Pinpoint the cell where the given text exists, returning its (X, Y) midpoint coordinate. 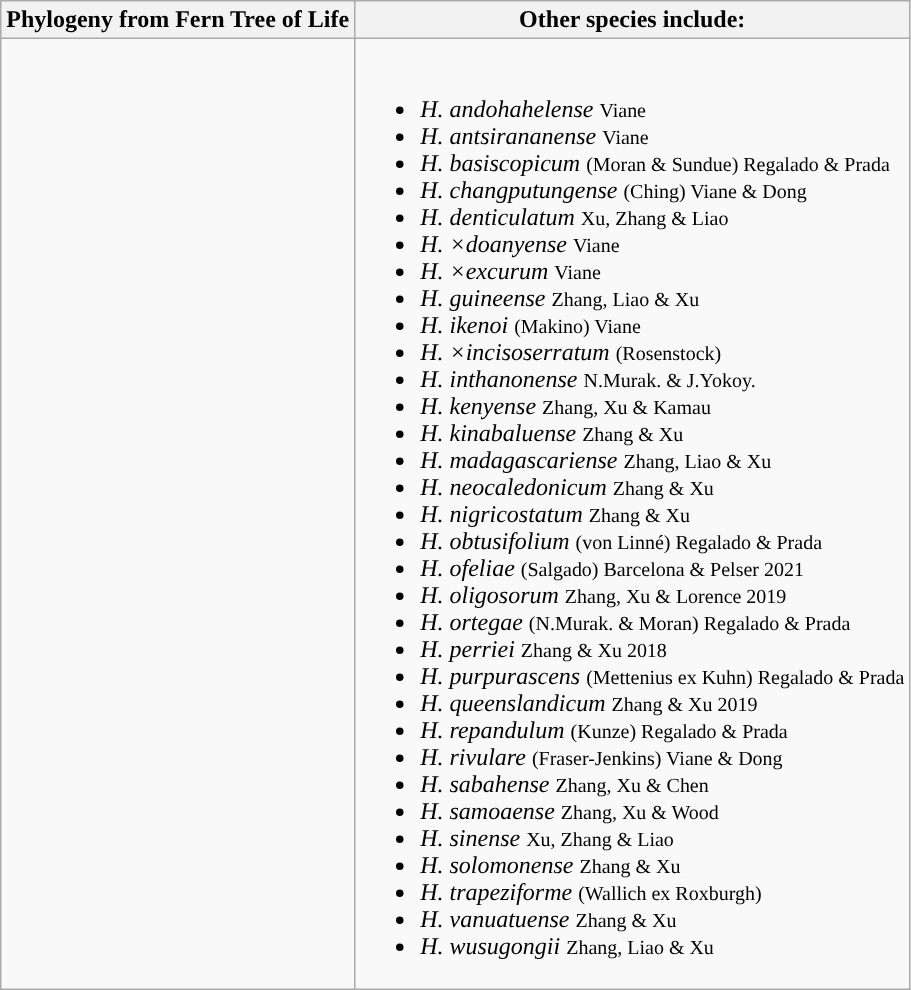
Other species include: (632, 20)
Phylogeny from Fern Tree of Life (178, 20)
